Capture the cell that displays the provided text and extract its [X, Y] central coordinate. 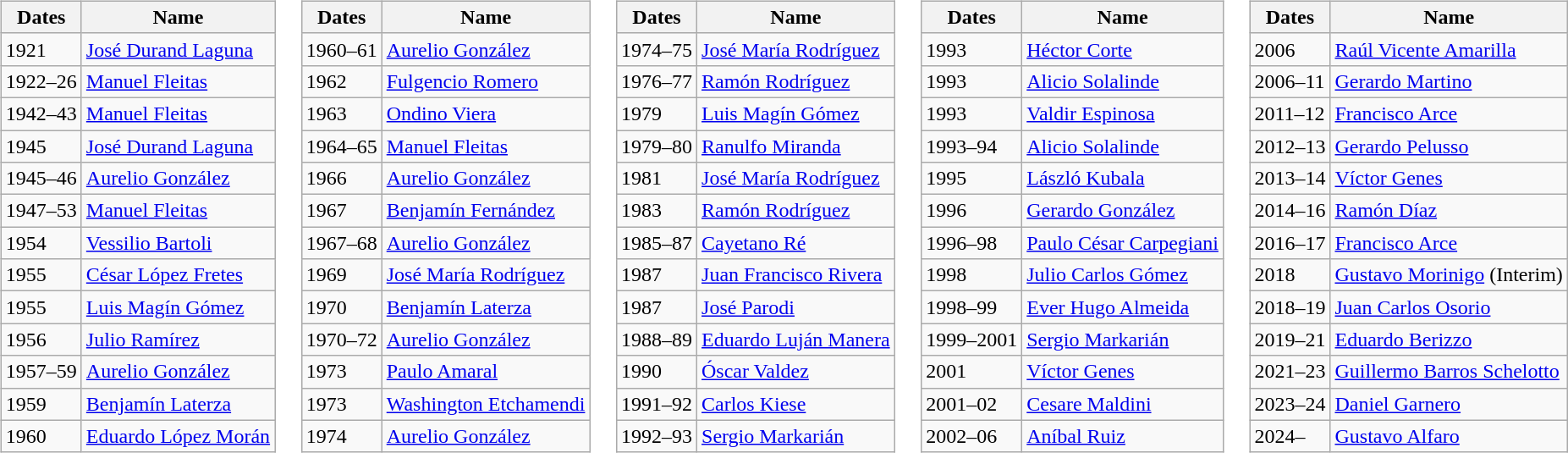
1979 [657, 113]
1956 [41, 340]
2018 [1290, 275]
1954 [41, 243]
1945–46 [41, 179]
1970 [342, 307]
1921 [41, 49]
Gerardo Pelusso [1449, 146]
1964–65 [342, 146]
Fulgencio Romero [486, 81]
Juan Francisco Rivera [796, 275]
1960 [41, 436]
Julio Ramírez [178, 340]
1976–77 [657, 81]
1959 [41, 404]
1974–75 [657, 49]
Paulo Amaral [486, 372]
2013–14 [1290, 179]
Aníbal Ruiz [1123, 436]
Eduardo Luján Manera [796, 340]
2021–23 [1290, 372]
2024– [1290, 436]
Héctor Corte [1123, 49]
Gustavo Morinigo (Interim) [1449, 275]
2019–21 [1290, 340]
2018–19 [1290, 307]
2001–02 [971, 404]
2001 [971, 372]
1969 [342, 275]
1967–68 [342, 243]
2002–06 [971, 436]
1995 [971, 179]
1960–61 [342, 49]
Ever Hugo Almeida [1123, 307]
1988–89 [657, 340]
1942–43 [41, 113]
Benjamín Fernández [486, 211]
Juan Carlos Osorio [1449, 307]
Ramón Díaz [1449, 211]
1999–2001 [971, 340]
1998–99 [971, 307]
1981 [657, 179]
José Parodi [796, 307]
Gerardo Martino [1449, 81]
Washington Etchamendi [486, 404]
1957–59 [41, 372]
1947–53 [41, 211]
1979–80 [657, 146]
Raúl Vicente Amarilla [1449, 49]
Julio Carlos Gómez [1123, 275]
Ranulfo Miranda [796, 146]
Gerardo González [1123, 211]
László Kubala [1123, 179]
Carlos Kiese [796, 404]
Daniel Garnero [1449, 404]
1963 [342, 113]
2011–12 [1290, 113]
1974 [342, 436]
Eduardo López Morán [178, 436]
1998 [971, 275]
2016–17 [1290, 243]
Valdir Espinosa [1123, 113]
1922–26 [41, 81]
2023–24 [1290, 404]
Guillermo Barros Schelotto [1449, 372]
1996 [971, 211]
2006 [1290, 49]
1945 [41, 146]
1996–98 [971, 243]
2012–13 [1290, 146]
1983 [657, 211]
Vessilio Bartoli [178, 243]
1985–87 [657, 243]
1993–94 [971, 146]
Cesare Maldini [1123, 404]
Paulo César Carpegiani [1123, 243]
1966 [342, 179]
César López Fretes [178, 275]
1990 [657, 372]
1962 [342, 81]
2006–11 [1290, 81]
1992–93 [657, 436]
1967 [342, 211]
Ondino Viera [486, 113]
1970–72 [342, 340]
Gustavo Alfaro [1449, 436]
Óscar Valdez [796, 372]
Eduardo Berizzo [1449, 340]
Cayetano Ré [796, 243]
2014–16 [1290, 211]
1991–92 [657, 404]
